From the cell containing the given text, extract its center point as [x, y] coordinate. 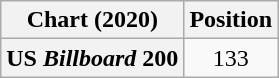
133 [231, 58]
Chart (2020) [92, 20]
Position [231, 20]
US Billboard 200 [92, 58]
